From the cell containing the given text, extract its center point as (x, y) coordinate. 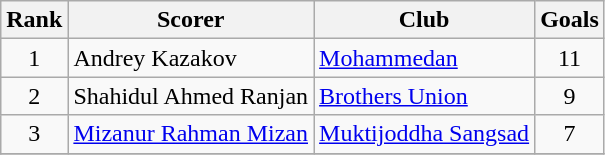
3 (34, 134)
Scorer (191, 20)
Mizanur Rahman Mizan (191, 134)
11 (570, 58)
Rank (34, 20)
2 (34, 96)
1 (34, 58)
9 (570, 96)
7 (570, 134)
Club (424, 20)
Shahidul Ahmed Ranjan (191, 96)
Goals (570, 20)
Brothers Union (424, 96)
Andrey Kazakov (191, 58)
Muktijoddha Sangsad (424, 134)
Mohammedan (424, 58)
